Extract the [X, Y] coordinate from the center of the cell holding the provided text.  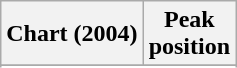
Chart (2004) [72, 34]
Peakposition [189, 34]
